Pinpoint the cell where the given text exists, returning its (X, Y) midpoint coordinate. 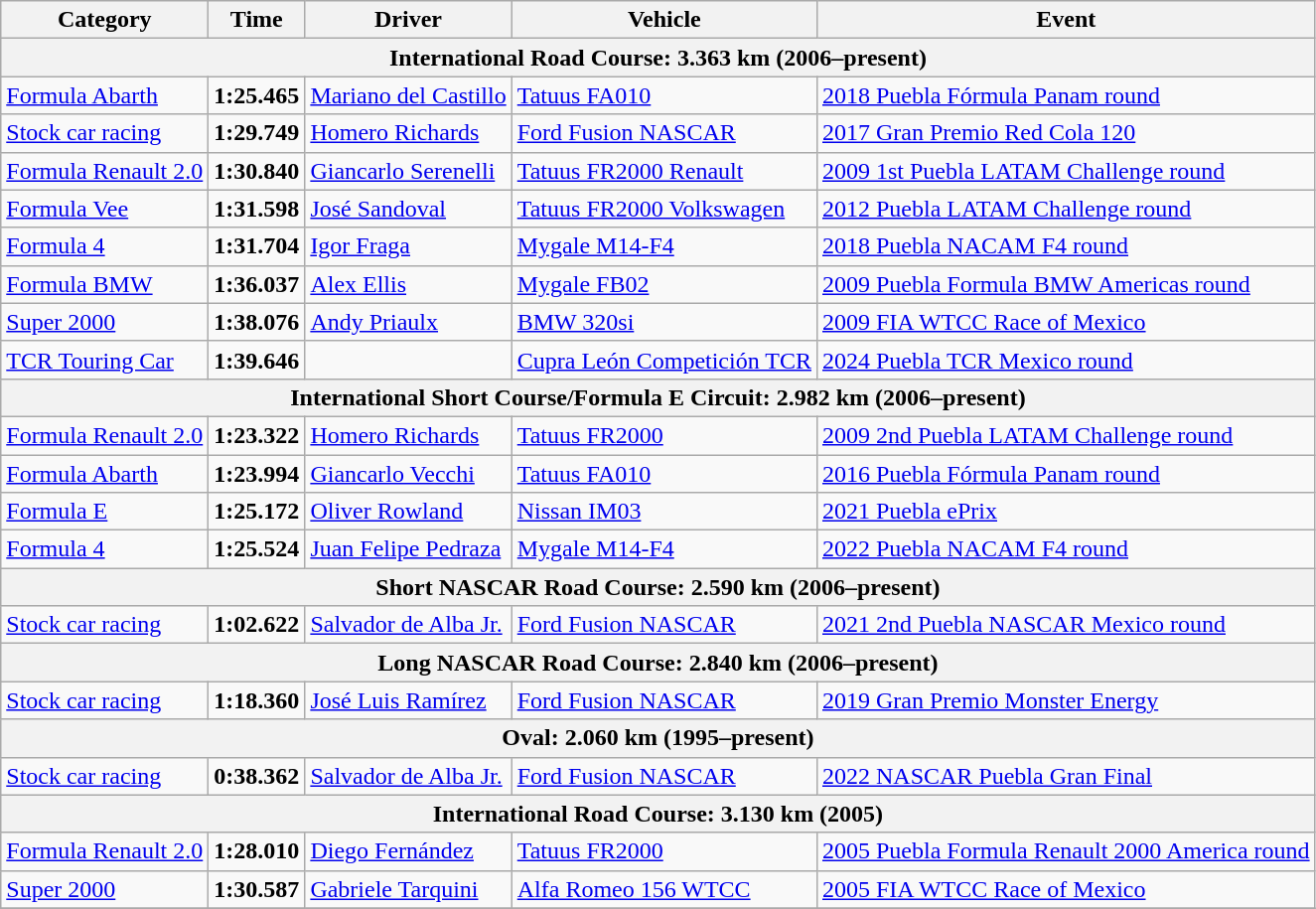
Igor Fraga (408, 246)
International Short Course/Formula E Circuit: 2.982 km (2006–present) (658, 397)
Tatuus FR2000 Renault (663, 171)
2018 Puebla NACAM F4 round (1066, 246)
2021 2nd Puebla NASCAR Mexico round (1066, 625)
Time (256, 20)
Mygale FB02 (663, 284)
1:29.749 (256, 133)
2021 Puebla ePrix (1066, 512)
Long NASCAR Road Course: 2.840 km (2006–present) (658, 663)
Oval: 2.060 km (1995–present) (658, 738)
Mariano del Castillo (408, 95)
1:02.622 (256, 625)
Vehicle (663, 20)
1:39.646 (256, 360)
2009 FIA WTCC Race of Mexico (1066, 322)
Cupra León Competición TCR (663, 360)
Alfa Romeo 156 WTCC (663, 889)
2005 FIA WTCC Race of Mexico (1066, 889)
José Luis Ramírez (408, 700)
Alex Ellis (408, 284)
Juan Felipe Pedraza (408, 549)
2017 Gran Premio Red Cola 120 (1066, 133)
1:23.994 (256, 474)
2005 Puebla Formula Renault 2000 America round (1066, 851)
2009 1st Puebla LATAM Challenge round (1066, 171)
Driver (408, 20)
Formula BMW (105, 284)
Andy Priaulx (408, 322)
2018 Puebla Fórmula Panam round (1066, 95)
Event (1066, 20)
2012 Puebla LATAM Challenge round (1066, 209)
1:25.172 (256, 512)
BMW 320si (663, 322)
Giancarlo Serenelli (408, 171)
2022 NASCAR Puebla Gran Final (1066, 776)
2022 Puebla NACAM F4 round (1066, 549)
1:31.598 (256, 209)
1:28.010 (256, 851)
0:38.362 (256, 776)
José Sandoval (408, 209)
2009 Puebla Formula BMW Americas round (1066, 284)
Nissan IM03 (663, 512)
International Road Course: 3.130 km (2005) (658, 814)
TCR Touring Car (105, 360)
1:38.076 (256, 322)
Oliver Rowland (408, 512)
1:25.524 (256, 549)
Category (105, 20)
2016 Puebla Fórmula Panam round (1066, 474)
Formula Vee (105, 209)
1:30.587 (256, 889)
2009 2nd Puebla LATAM Challenge round (1066, 435)
Short NASCAR Road Course: 2.590 km (2006–present) (658, 587)
2019 Gran Premio Monster Energy (1066, 700)
2024 Puebla TCR Mexico round (1066, 360)
Formula E (105, 512)
International Road Course: 3.363 km (2006–present) (658, 58)
Gabriele Tarquini (408, 889)
1:23.322 (256, 435)
1:25.465 (256, 95)
Giancarlo Vecchi (408, 474)
Tatuus FR2000 Volkswagen (663, 209)
Diego Fernández (408, 851)
1:18.360 (256, 700)
1:31.704 (256, 246)
1:30.840 (256, 171)
1:36.037 (256, 284)
